Locate the cell with the specified text and output its [x, y] center coordinate. 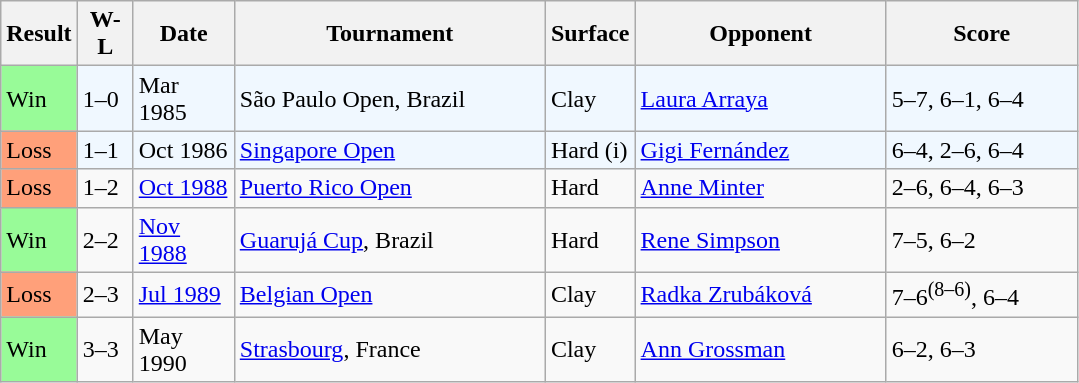
Laura Arraya [760, 98]
1–2 [105, 188]
Oct 1986 [184, 150]
1–1 [105, 150]
3–3 [105, 350]
Gigi Fernández [760, 150]
2–2 [105, 240]
5–7, 6–1, 6–4 [982, 98]
São Paulo Open, Brazil [390, 98]
May 1990 [184, 350]
7–5, 6–2 [982, 240]
7–6(8–6), 6–4 [982, 294]
Hard (i) [590, 150]
Puerto Rico Open [390, 188]
Ann Grossman [760, 350]
Date [184, 34]
Opponent [760, 34]
W-L [105, 34]
2–6, 6–4, 6–3 [982, 188]
Nov 1988 [184, 240]
Anne Minter [760, 188]
6–4, 2–6, 6–4 [982, 150]
2–3 [105, 294]
Radka Zrubáková [760, 294]
Jul 1989 [184, 294]
Score [982, 34]
Mar 1985 [184, 98]
Oct 1988 [184, 188]
Strasbourg, France [390, 350]
Rene Simpson [760, 240]
6–2, 6–3 [982, 350]
Surface [590, 34]
1–0 [105, 98]
Result [39, 34]
Belgian Open [390, 294]
Guarujá Cup, Brazil [390, 240]
Singapore Open [390, 150]
Tournament [390, 34]
